Detect which cell encompasses the target text, then output its (x, y) center coordinate. 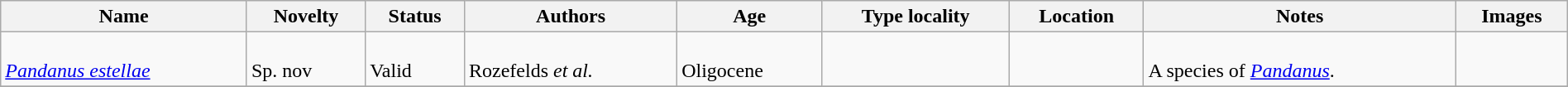
Valid (415, 60)
Age (749, 17)
Images (1512, 17)
Notes (1300, 17)
Rozefelds et al. (571, 60)
Oligocene (749, 60)
Location (1076, 17)
Name (124, 17)
A species of Pandanus. (1300, 60)
Status (415, 17)
Type locality (916, 17)
Authors (571, 17)
Sp. nov (306, 60)
Pandanus estellae (124, 60)
Novelty (306, 17)
